Determine the (X, Y) coordinate at the center of the cell enclosing the given text.  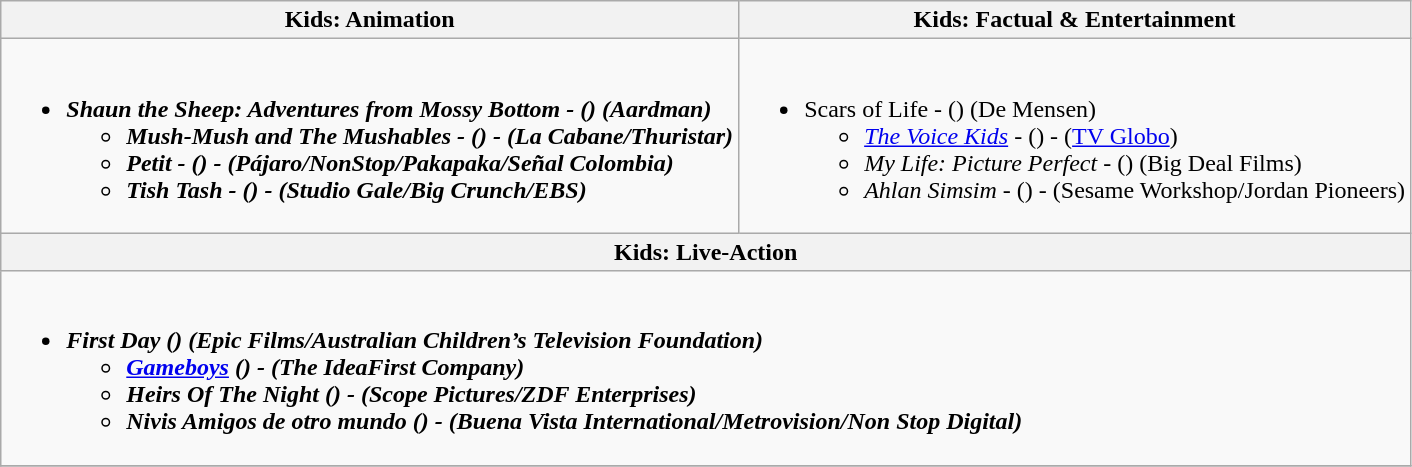
Kids: Factual & Entertainment (1075, 20)
Kids: Live-Action (706, 252)
Kids: Animation (370, 20)
